Find where the given text appears and provide that cell's center as [X, Y] coordinate. 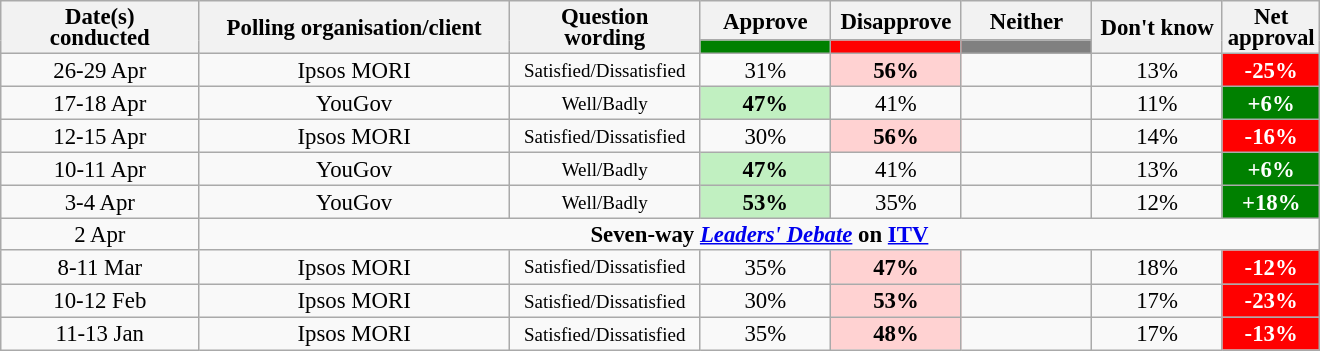
2 Apr [100, 235]
-23% [1271, 300]
31% [766, 70]
Neither [1026, 20]
+18% [1271, 202]
-13% [1271, 334]
Date(s)conducted [100, 28]
18% [1158, 268]
48% [896, 334]
11-13 Jan [100, 334]
Don't know [1158, 28]
Approve [766, 20]
-25% [1271, 70]
26-29 Apr [100, 70]
-12% [1271, 268]
17-18 Apr [100, 104]
8-11 Mar [100, 268]
Disapprove [896, 20]
10-11 Apr [100, 170]
3-4 Apr [100, 202]
Seven-way Leaders' Debate on ITV [760, 235]
Polling organisation/client [354, 28]
-16% [1271, 136]
12-15 Apr [100, 136]
14% [1158, 136]
10-12 Feb [100, 300]
12% [1158, 202]
11% [1158, 104]
Net approval [1271, 28]
Questionwording [604, 28]
